Capture the cell that displays the provided text and extract its (X, Y) central coordinate. 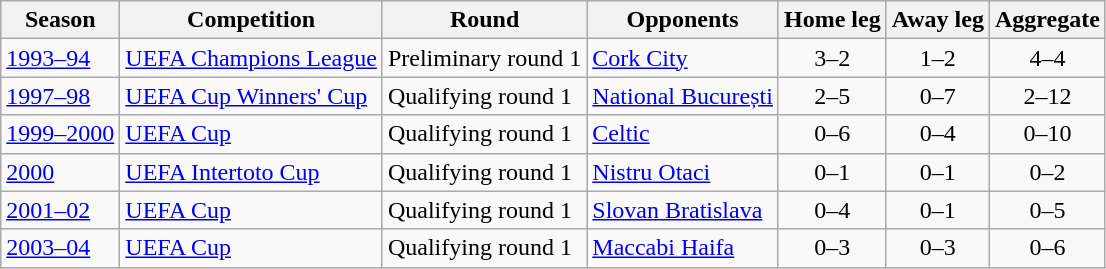
National București (683, 96)
UEFA Intertoto Cup (252, 172)
2000 (60, 172)
1997–98 (60, 96)
Preliminary round 1 (484, 58)
2–5 (832, 96)
Home leg (832, 20)
Celtic (683, 134)
Maccabi Haifa (683, 248)
4–4 (1047, 58)
2001–02 (60, 210)
1–2 (938, 58)
0–7 (938, 96)
Cork City (683, 58)
3–2 (832, 58)
1999–2000 (60, 134)
Aggregate (1047, 20)
0–2 (1047, 172)
Round (484, 20)
1993–94 (60, 58)
0–10 (1047, 134)
Opponents (683, 20)
2–12 (1047, 96)
0–5 (1047, 210)
UEFA Cup Winners' Cup (252, 96)
Competition (252, 20)
Slovan Bratislava (683, 210)
Season (60, 20)
2003–04 (60, 248)
UEFA Champions League (252, 58)
Nistru Otaci (683, 172)
Away leg (938, 20)
